Capture the cell that displays the provided text and extract its [X, Y] central coordinate. 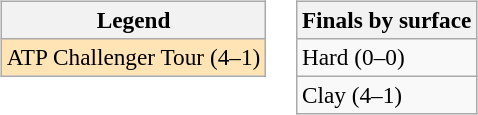
Finals by surface [387, 20]
ATP Challenger Tour (4–1) [133, 57]
Hard (0–0) [387, 57]
Legend [133, 20]
Clay (4–1) [387, 95]
